Capture the cell that displays the provided text and extract its [X, Y] central coordinate. 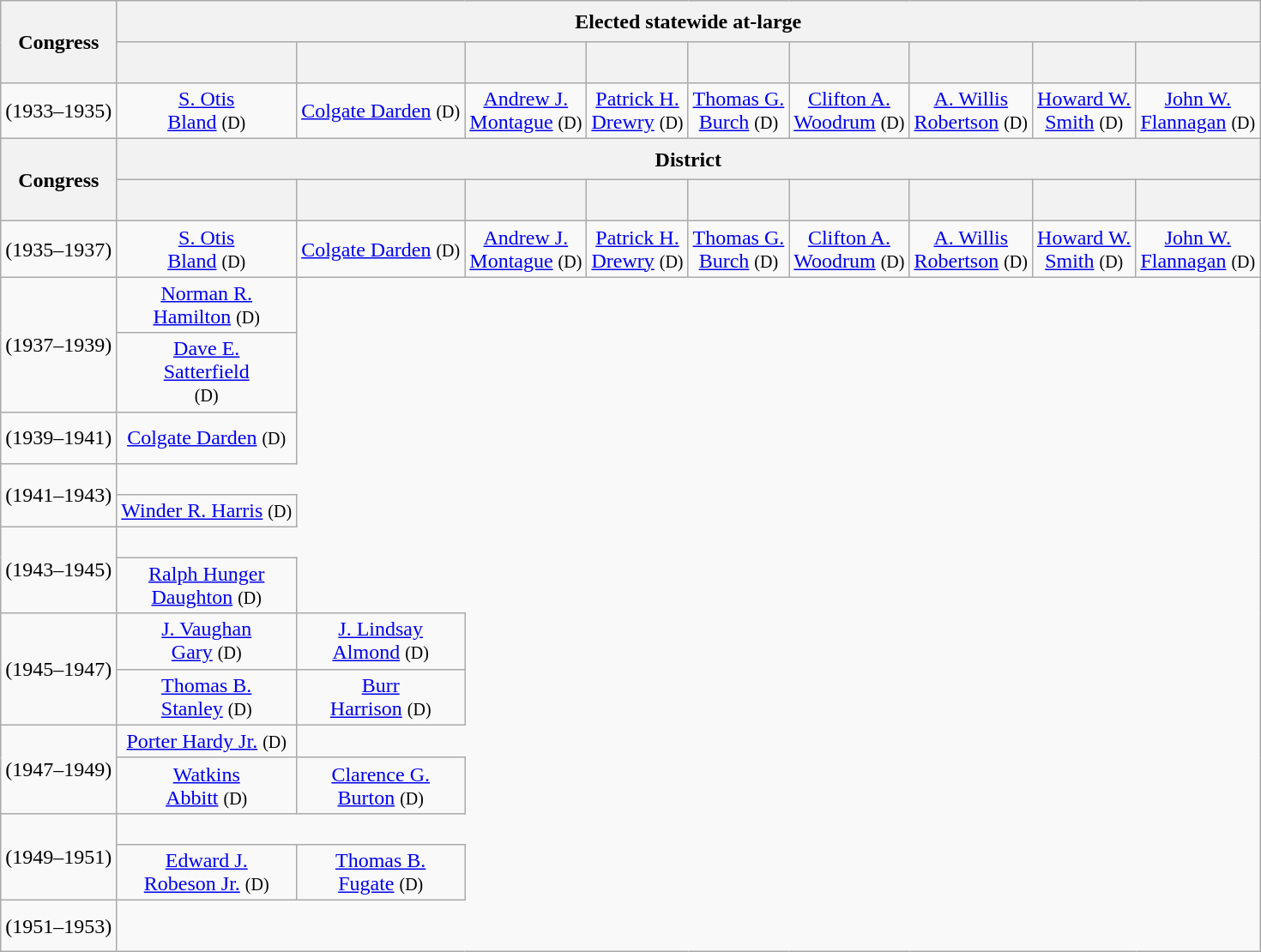
Elected statewide at-large [688, 21]
WatkinsAbbitt (D) [207, 786]
Winder R. Harris (D) [207, 510]
J. LindsayAlmond (D) [381, 642]
(1937–1939) [58, 345]
Ralph HungerDaughton (D) [207, 585]
(1951–1953) [58, 925]
(1945–1947) [58, 669]
Edward J.Robeson Jr. (D) [207, 871]
(1949–1951) [58, 856]
BurrHarrison (D) [381, 696]
Dave E.Satterfield(D) [207, 372]
Clarence G.Burton (D) [381, 786]
J. VaughanGary (D) [207, 642]
Thomas B.Stanley (D) [207, 696]
Porter Hardy Jr. (D) [207, 741]
(1947–1949) [58, 768]
(1939–1941) [58, 437]
Thomas B.Fugate (D) [381, 871]
(1941–1943) [58, 495]
(1933–1935) [58, 111]
(1935–1937) [58, 249]
(1943–1945) [58, 569]
District [688, 160]
Norman R.Hamilton (D) [207, 305]
